Find where the given text appears and provide that cell's center as (x, y) coordinate. 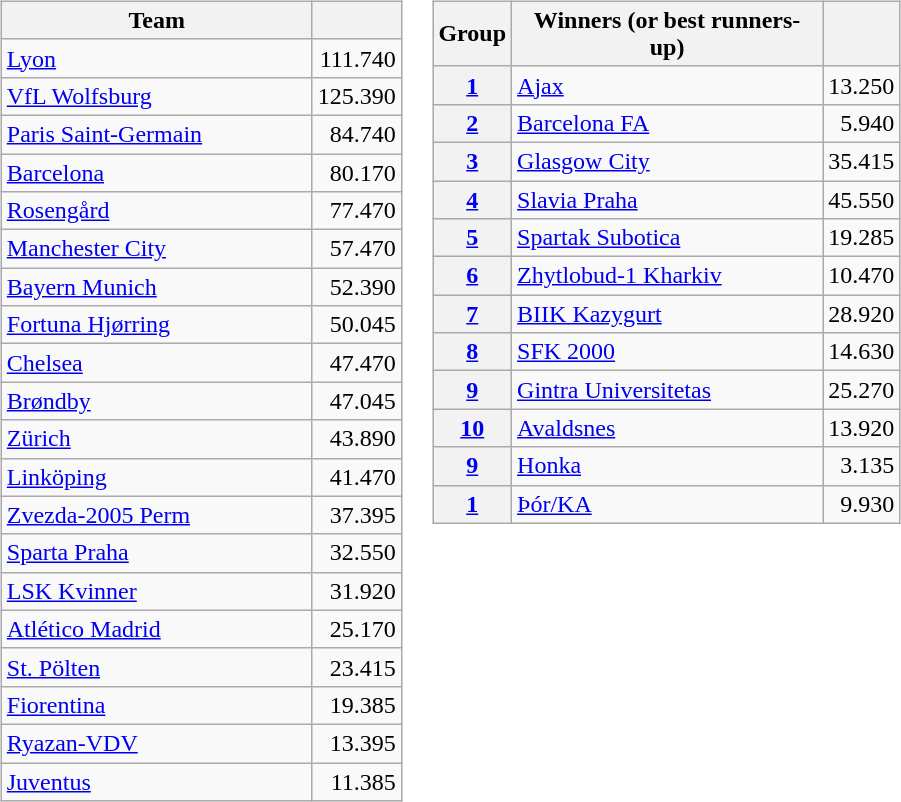
84.740 (356, 134)
5.940 (862, 123)
11.385 (356, 781)
5 (472, 238)
31.920 (356, 591)
19.285 (862, 238)
Fortuna Hjørring (156, 325)
Team (156, 20)
50.045 (356, 325)
25.170 (356, 629)
25.270 (862, 390)
77.470 (356, 211)
2 (472, 123)
Glasgow City (668, 161)
Brøndby (156, 401)
19.385 (356, 705)
Zhytlobud-1 Kharkiv (668, 276)
13.250 (862, 85)
Bayern Munich (156, 287)
14.630 (862, 352)
Atlético Madrid (156, 629)
Honka (668, 466)
45.550 (862, 199)
Sparta Praha (156, 553)
52.390 (356, 287)
Zürich (156, 439)
28.920 (862, 314)
47.045 (356, 401)
Zvezda-2005 Perm (156, 515)
13.395 (356, 743)
Avaldsnes (668, 428)
3.135 (862, 466)
47.470 (356, 363)
Gintra Universitetas (668, 390)
10 (472, 428)
Ryazan-VDV (156, 743)
Linköping (156, 477)
Lyon (156, 58)
10.470 (862, 276)
Juventus (156, 781)
Fiorentina (156, 705)
Ajax (668, 85)
BIIK Kazygurt (668, 314)
41.470 (356, 477)
35.415 (862, 161)
13.920 (862, 428)
LSK Kvinner (156, 591)
Winners (or best runners-up) (668, 34)
4 (472, 199)
Spartak Subotica (668, 238)
32.550 (356, 553)
Group (472, 34)
Rosengård (156, 211)
7 (472, 314)
Manchester City (156, 249)
VfL Wolfsburg (156, 96)
37.395 (356, 515)
57.470 (356, 249)
6 (472, 276)
Chelsea (156, 363)
Slavia Praha (668, 199)
Þór/KA (668, 504)
111.740 (356, 58)
Barcelona (156, 173)
Barcelona FA (668, 123)
9.930 (862, 504)
80.170 (356, 173)
3 (472, 161)
Paris Saint-Germain (156, 134)
125.390 (356, 96)
8 (472, 352)
SFK 2000 (668, 352)
St. Pölten (156, 667)
23.415 (356, 667)
43.890 (356, 439)
